Pinpoint the cell where the given text exists, returning its [x, y] midpoint coordinate. 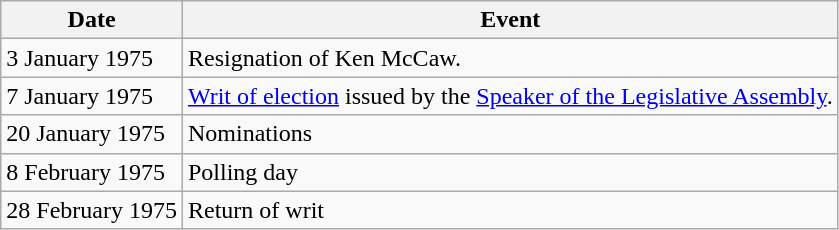
8 February 1975 [92, 172]
Nominations [510, 134]
20 January 1975 [92, 134]
Date [92, 20]
28 February 1975 [92, 210]
Polling day [510, 172]
Writ of election issued by the Speaker of the Legislative Assembly. [510, 96]
Return of writ [510, 210]
3 January 1975 [92, 58]
Resignation of Ken McCaw. [510, 58]
7 January 1975 [92, 96]
Event [510, 20]
